From the cell containing the given text, extract its center point as (X, Y) coordinate. 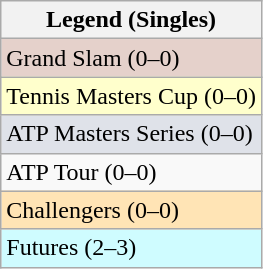
Challengers (0–0) (132, 210)
Futures (2–3) (132, 248)
Tennis Masters Cup (0–0) (132, 96)
ATP Tour (0–0) (132, 172)
Grand Slam (0–0) (132, 58)
Legend (Singles) (132, 20)
ATP Masters Series (0–0) (132, 134)
